Locate the cell with the specified text and output its (x, y) center coordinate. 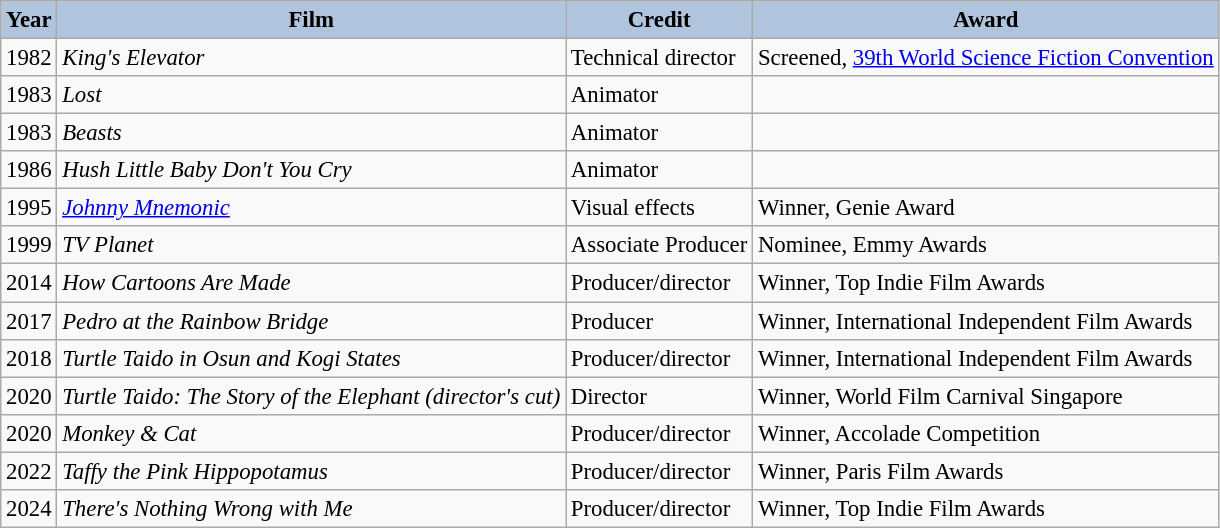
There's Nothing Wrong with Me (312, 509)
1999 (29, 245)
Screened, 39th World Science Fiction Convention (986, 58)
Award (986, 20)
2017 (29, 321)
Nominee, Emmy Awards (986, 245)
Lost (312, 95)
How Cartoons Are Made (312, 283)
Beasts (312, 133)
Pedro at the Rainbow Bridge (312, 321)
Winner, Genie Award (986, 208)
Winner, Paris Film Awards (986, 471)
Taffy the Pink Hippopotamus (312, 471)
Turtle Taido in Osun and Kogi States (312, 358)
Winner, World Film Carnival Singapore (986, 396)
Johnny Mnemonic (312, 208)
Visual effects (660, 208)
Associate Producer (660, 245)
1982 (29, 58)
2024 (29, 509)
2018 (29, 358)
Monkey & Cat (312, 433)
2022 (29, 471)
Producer (660, 321)
Hush Little Baby Don't You Cry (312, 170)
Credit (660, 20)
Director (660, 396)
TV Planet (312, 245)
Winner, Accolade Competition (986, 433)
Year (29, 20)
2014 (29, 283)
1986 (29, 170)
Technical director (660, 58)
Turtle Taido: The Story of the Elephant (director's cut) (312, 396)
King's Elevator (312, 58)
Film (312, 20)
1995 (29, 208)
